Search for the cell housing the specified text and yield its (X, Y) center coordinate. 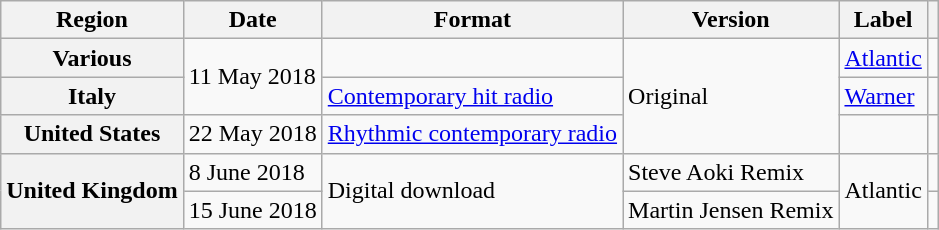
Region (92, 20)
United Kingdom (92, 191)
Italy (92, 96)
Label (883, 20)
22 May 2018 (252, 134)
Version (731, 20)
Format (472, 20)
Martin Jensen Remix (731, 210)
Original (731, 96)
Digital download (472, 191)
11 May 2018 (252, 77)
15 June 2018 (252, 210)
Date (252, 20)
Rhythmic contemporary radio (472, 134)
Contemporary hit radio (472, 96)
Warner (883, 96)
Steve Aoki Remix (731, 172)
Various (92, 58)
United States (92, 134)
8 June 2018 (252, 172)
